Identify which cell holds the provided text, then report its (X, Y) central coordinate. 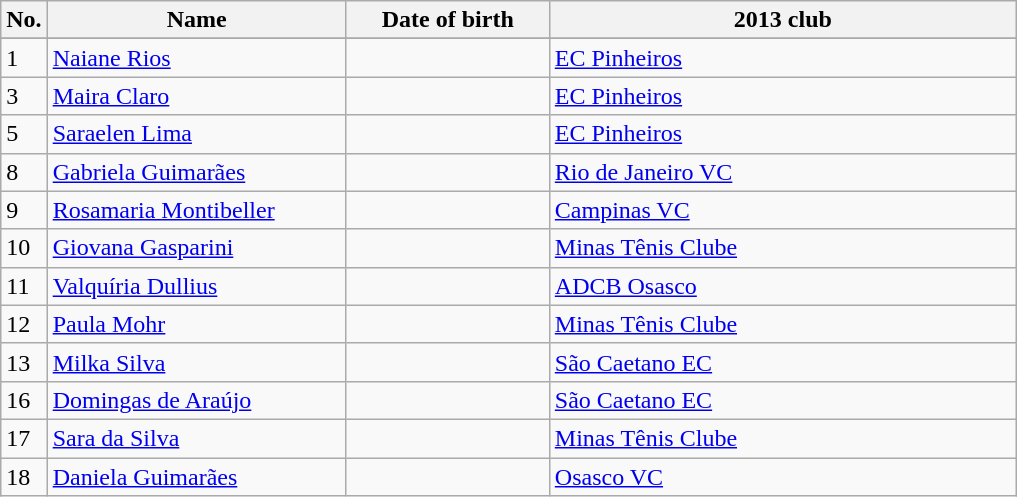
5 (24, 134)
1 (24, 58)
Name (196, 20)
Campinas VC (782, 210)
ADCB Osasco (782, 286)
Daniela Guimarães (196, 477)
Rosamaria Montibeller (196, 210)
No. (24, 20)
13 (24, 362)
Sara da Silva (196, 438)
11 (24, 286)
Rio de Janeiro VC (782, 172)
10 (24, 248)
18 (24, 477)
2013 club (782, 20)
Valquíria Dullius (196, 286)
Osasco VC (782, 477)
Milka Silva (196, 362)
Gabriela Guimarães (196, 172)
3 (24, 96)
8 (24, 172)
Saraelen Lima (196, 134)
12 (24, 324)
Domingas de Araújo (196, 400)
Paula Mohr (196, 324)
16 (24, 400)
Giovana Gasparini (196, 248)
Maira Claro (196, 96)
Date of birth (448, 20)
17 (24, 438)
Naiane Rios (196, 58)
9 (24, 210)
